Capture the cell that displays the provided text and extract its (X, Y) central coordinate. 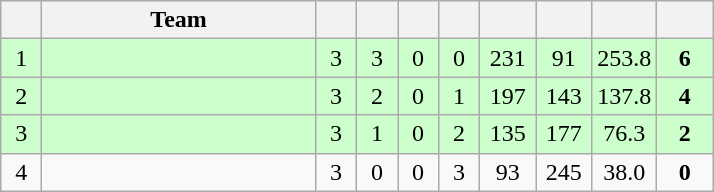
177 (564, 134)
6 (685, 58)
137.8 (624, 96)
Team (179, 20)
135 (508, 134)
245 (564, 172)
197 (508, 96)
91 (564, 58)
253.8 (624, 58)
38.0 (624, 172)
93 (508, 172)
76.3 (624, 134)
231 (508, 58)
143 (564, 96)
